Detect which cell encompasses the target text, then output its (X, Y) center coordinate. 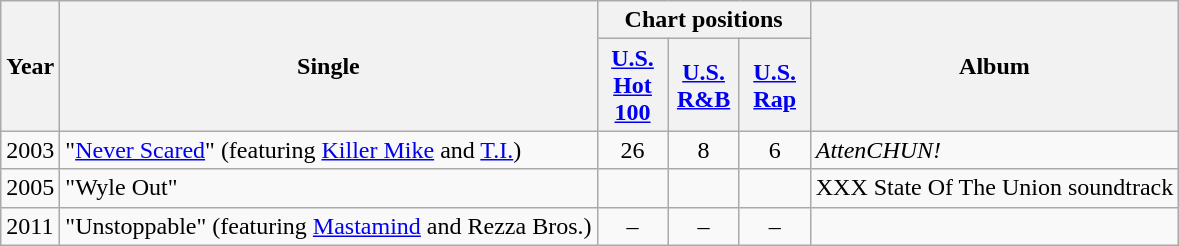
2011 (30, 226)
XXX State Of The Union soundtrack (994, 188)
Single (328, 66)
8 (704, 150)
U.S. Hot 100 (632, 85)
U.S. Rap (774, 85)
U.S. R&B (704, 85)
Album (994, 66)
Year (30, 66)
Chart positions (704, 20)
6 (774, 150)
"Never Scared" (featuring Killer Mike and T.I.) (328, 150)
2003 (30, 150)
26 (632, 150)
2005 (30, 188)
"Wyle Out" (328, 188)
AttenCHUN! (994, 150)
"Unstoppable" (featuring Mastamind and Rezza Bros.) (328, 226)
